Identify which cell holds the provided text, then report its [X, Y] central coordinate. 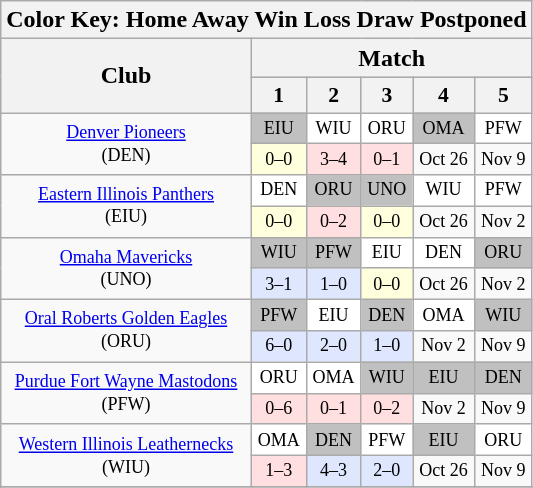
Western Illinois Leathernecks(WIU) [126, 455]
UNO [387, 190]
Denver Pioneers(DEN) [126, 143]
Club [126, 76]
Omaha Mavericks(UNO) [126, 268]
4 [444, 95]
Purdue Fort Wayne Mastodons(PFW) [126, 393]
3–4 [334, 160]
1 [278, 95]
0–6 [278, 408]
4–3 [334, 470]
Oral Roberts Golden Eagles(ORU) [126, 331]
Match [392, 58]
2 [334, 95]
3–1 [278, 284]
6–0 [278, 346]
3 [387, 95]
Eastern Illinois Panthers(EIU) [126, 206]
Color Key: Home Away Win Loss Draw Postponed [266, 20]
5 [503, 95]
1–3 [278, 470]
